Locate the cell with the specified text and output its (X, Y) center coordinate. 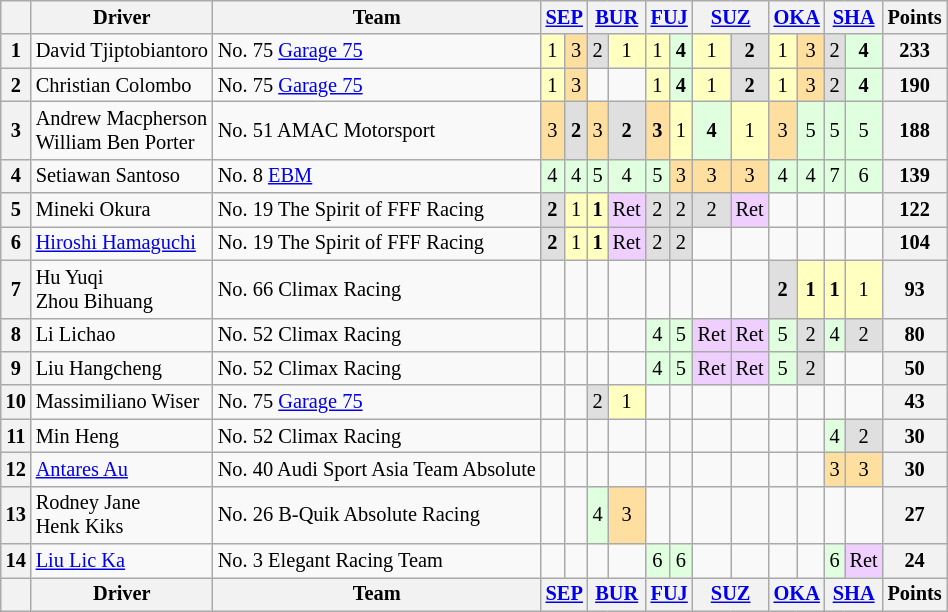
93 (915, 289)
Liu Hangcheng (122, 368)
Liu Lic Ka (122, 561)
Christian Colombo (122, 85)
Hiroshi Hamaguchi (122, 243)
8 (16, 335)
Rodney Jane Henk Kiks (122, 515)
12 (16, 469)
No. 66 Climax Racing (377, 289)
Mineki Okura (122, 210)
11 (16, 436)
10 (16, 402)
43 (915, 402)
No. 8 EBM (377, 176)
Andrew Macpherson William Ben Porter (122, 130)
No. 3 Elegant Racing Team (377, 561)
14 (16, 561)
Li Lichao (122, 335)
Hu Yuqi Zhou Bihuang (122, 289)
Min Heng (122, 436)
No. 40 Audi Sport Asia Team Absolute (377, 469)
Antares Au (122, 469)
188 (915, 130)
No. 51 AMAC Motorsport (377, 130)
50 (915, 368)
No. 26 B-Quik Absolute Racing (377, 515)
139 (915, 176)
Setiawan Santoso (122, 176)
233 (915, 51)
27 (915, 515)
122 (915, 210)
80 (915, 335)
24 (915, 561)
9 (16, 368)
190 (915, 85)
David Tjiptobiantoro (122, 51)
13 (16, 515)
104 (915, 243)
Massimiliano Wiser (122, 402)
